Pinpoint the cell where the given text exists, returning its (x, y) midpoint coordinate. 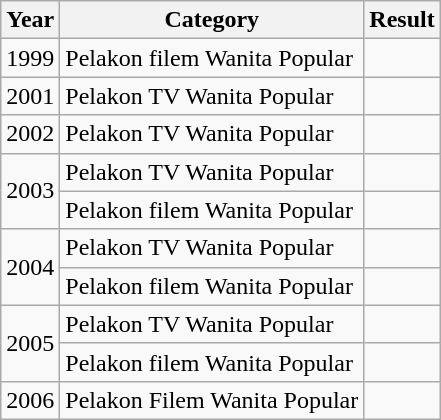
Year (30, 20)
Result (402, 20)
Pelakon Filem Wanita Popular (212, 400)
2005 (30, 343)
Category (212, 20)
2002 (30, 134)
1999 (30, 58)
2003 (30, 191)
2006 (30, 400)
2001 (30, 96)
2004 (30, 267)
